Provide the [X, Y] coordinate of the cell's center where the given text is located.  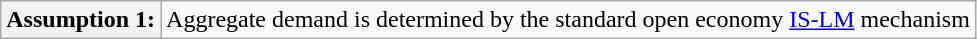
Assumption 1: [81, 20]
Aggregate demand is determined by the standard open economy IS-LM mechanism [568, 20]
